Identify which cell holds the provided text, then report its [X, Y] central coordinate. 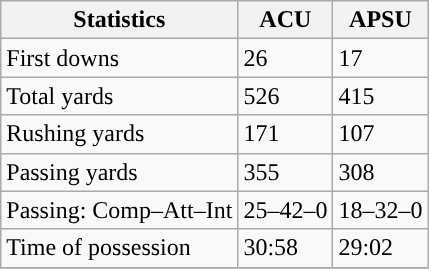
29:02 [380, 248]
415 [380, 96]
Total yards [120, 96]
Passing: Comp–Att–Int [120, 210]
107 [380, 134]
308 [380, 172]
26 [286, 58]
Rushing yards [120, 134]
Passing yards [120, 172]
APSU [380, 20]
17 [380, 58]
171 [286, 134]
355 [286, 172]
25–42–0 [286, 210]
18–32–0 [380, 210]
526 [286, 96]
First downs [120, 58]
30:58 [286, 248]
Statistics [120, 20]
Time of possession [120, 248]
ACU [286, 20]
